Identify which cell holds the provided text, then report its [x, y] central coordinate. 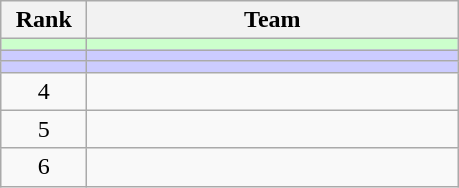
Team [272, 20]
4 [44, 91]
Rank [44, 20]
5 [44, 129]
6 [44, 167]
